Search for the cell housing the specified text and yield its [X, Y] center coordinate. 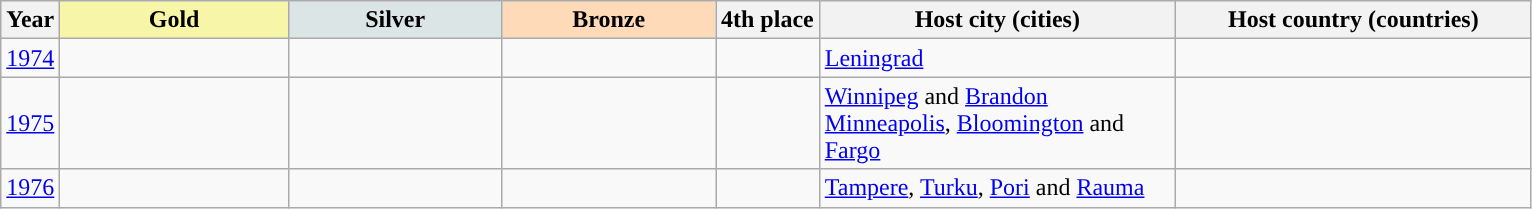
Host country (countries) [1353, 20]
1976 [30, 188]
1975 [30, 123]
Winnipeg and BrandonMinneapolis, Bloomington and Fargo [997, 123]
4th place [768, 20]
Host city (cities) [997, 20]
Year [30, 20]
Tampere, Turku, Pori and Rauma [997, 188]
Gold [174, 20]
1974 [30, 58]
Leningrad [997, 58]
Silver [395, 20]
Bronze [609, 20]
